Capture the cell that displays the provided text and extract its [X, Y] central coordinate. 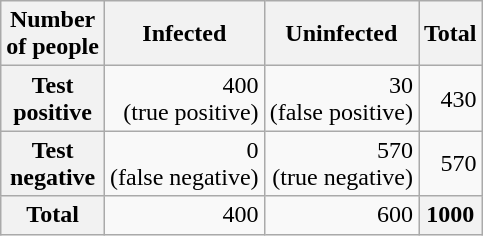
Testpositive [53, 98]
570(true negative) [341, 164]
30(false positive) [341, 98]
Infected [184, 34]
1000 [450, 215]
Numberof people [53, 34]
570 [450, 164]
0(false negative) [184, 164]
430 [450, 98]
Uninfected [341, 34]
Testnegative [53, 164]
400(true positive) [184, 98]
600 [341, 215]
400 [184, 215]
